Capture the cell that displays the provided text and extract its [x, y] central coordinate. 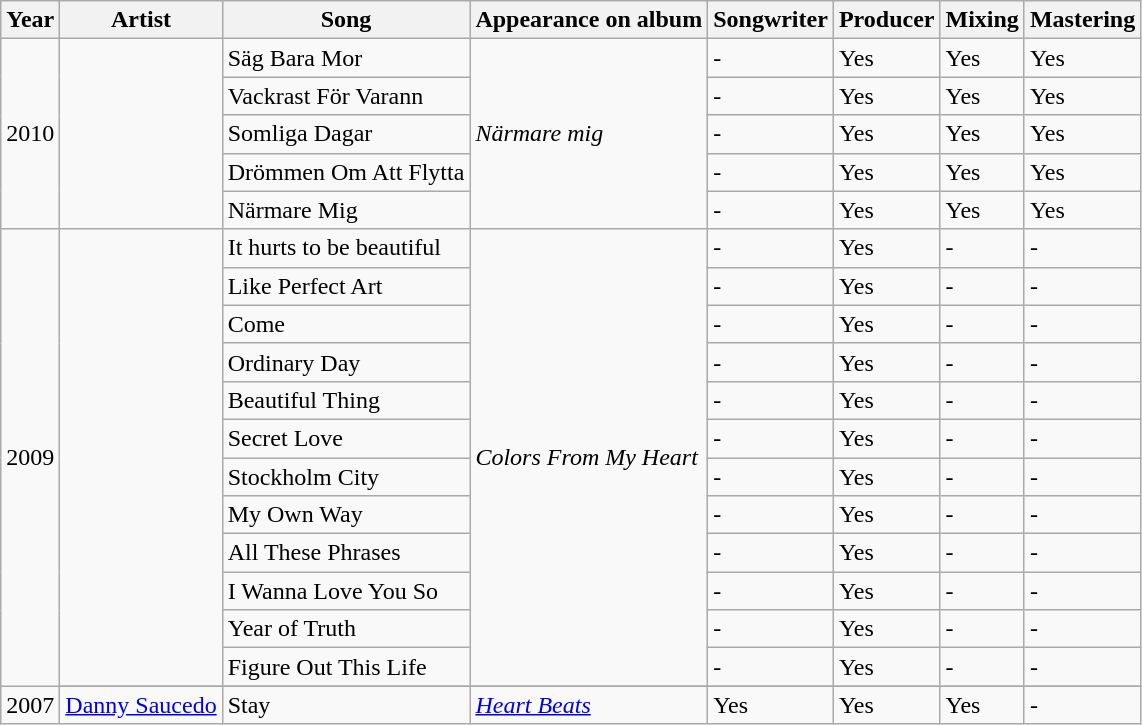
Come [346, 324]
Närmare mig [589, 134]
Year [30, 20]
Ordinary Day [346, 362]
Artist [141, 20]
Somliga Dagar [346, 134]
Appearance on album [589, 20]
My Own Way [346, 515]
All These Phrases [346, 553]
Stockholm City [346, 477]
Like Perfect Art [346, 286]
Vackrast För Varann [346, 96]
Säg Bara Mor [346, 58]
Songwriter [771, 20]
It hurts to be beautiful [346, 248]
Year of Truth [346, 629]
Danny Saucedo [141, 705]
Mixing [982, 20]
2010 [30, 134]
2007 [30, 705]
Stay [346, 705]
I Wanna Love You So [346, 591]
Mastering [1082, 20]
Producer [886, 20]
Beautiful Thing [346, 400]
Colors From My Heart [589, 458]
Närmare Mig [346, 210]
2009 [30, 458]
Secret Love [346, 438]
Heart Beats [589, 705]
Drömmen Om Att Flytta [346, 172]
Figure Out This Life [346, 667]
Song [346, 20]
